Provide the (x, y) coordinate of the cell's center where the given text is located.  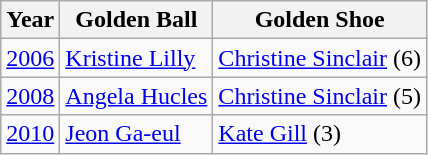
Christine Sinclair (5) (320, 96)
Golden Shoe (320, 20)
2006 (30, 58)
Jeon Ga-eul (136, 134)
Christine Sinclair (6) (320, 58)
2010 (30, 134)
Golden Ball (136, 20)
2008 (30, 96)
Angela Hucles (136, 96)
Kate Gill (3) (320, 134)
Year (30, 20)
Kristine Lilly (136, 58)
